Provide the (X, Y) coordinate of the cell's center where the given text is located.  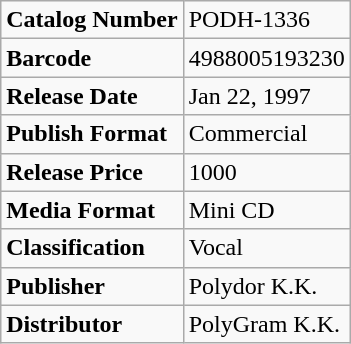
Polydor K.K. (266, 286)
Media Format (92, 210)
Vocal (266, 248)
Commercial (266, 134)
1000 (266, 172)
Release Date (92, 96)
Catalog Number (92, 20)
4988005193230 (266, 58)
Publisher (92, 286)
PolyGram K.K. (266, 324)
PODH-1336 (266, 20)
Barcode (92, 58)
Jan 22, 1997 (266, 96)
Mini CD (266, 210)
Publish Format (92, 134)
Distributor (92, 324)
Classification (92, 248)
Release Price (92, 172)
